Extract the (X, Y) coordinate from the center of the cell holding the provided text.  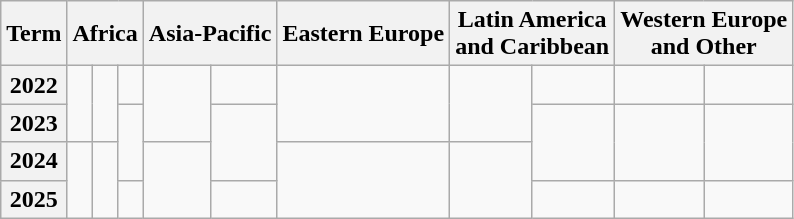
2023 (34, 123)
Africa (105, 34)
Term (34, 34)
Western Europeand Other (704, 34)
2025 (34, 199)
2022 (34, 85)
Asia-Pacific (210, 34)
2024 (34, 161)
Latin Americaand Caribbean (532, 34)
Eastern Europe (364, 34)
